Detect which cell encompasses the target text, then output its [x, y] center coordinate. 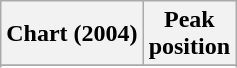
Peakposition [189, 34]
Chart (2004) [72, 34]
